Output the (X, Y) coordinate of the center of the cell containing the given text.  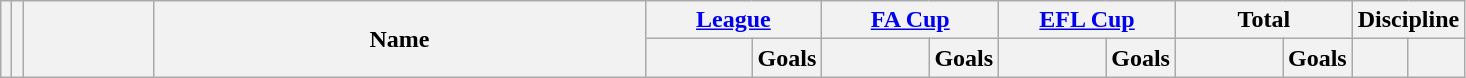
Total (1264, 20)
League (734, 20)
Name (400, 39)
EFL Cup (1088, 20)
Discipline (1408, 20)
FA Cup (910, 20)
